Provide the (x, y) coordinate of the cell's center where the given text is located.  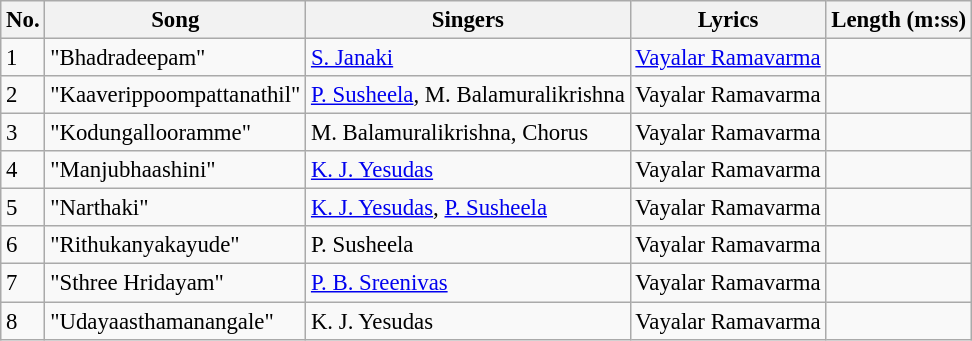
"Kodungallooramme" (176, 133)
S. Janaki (468, 58)
K. J. Yesudas, P. Susheela (468, 208)
P. B. Sreenivas (468, 283)
3 (23, 133)
"Udayaasthamanangale" (176, 321)
4 (23, 170)
Lyrics (728, 20)
Length (m:ss) (898, 20)
Singers (468, 20)
8 (23, 321)
2 (23, 95)
"Kaaverippoompattanathil" (176, 95)
Song (176, 20)
"Sthree Hridayam" (176, 283)
"Manjubhaashini" (176, 170)
P. Susheela, M. Balamuralikrishna (468, 95)
No. (23, 20)
1 (23, 58)
M. Balamuralikrishna, Chorus (468, 133)
"Bhadradeepam" (176, 58)
P. Susheela (468, 245)
6 (23, 245)
"Rithukanyakayude" (176, 245)
"Narthaki" (176, 208)
7 (23, 283)
5 (23, 208)
